Locate the cell with the specified text and output its (X, Y) center coordinate. 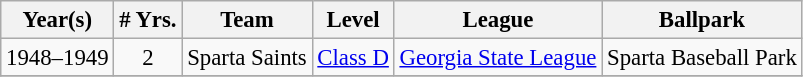
Team (247, 20)
1948–1949 (58, 58)
Year(s) (58, 20)
League (498, 20)
# Yrs. (148, 20)
Sparta Baseball Park (702, 58)
Sparta Saints (247, 58)
Class D (353, 58)
Georgia State League (498, 58)
2 (148, 58)
Ballpark (702, 20)
Level (353, 20)
